Detect which cell encompasses the target text, then output its [X, Y] center coordinate. 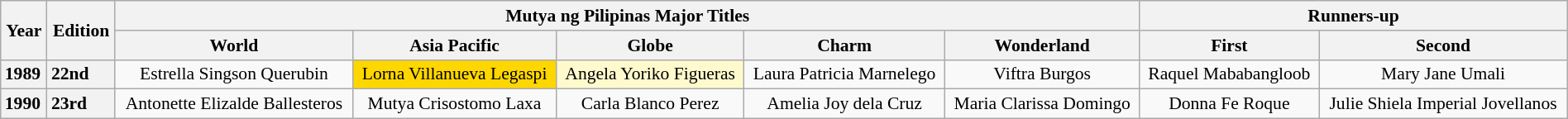
Maria Clarissa Domingo [1042, 104]
First [1229, 45]
1989 [24, 74]
Year [24, 30]
23rd [81, 104]
Julie Shiela Imperial Jovellanos [1443, 104]
Amelia Joy dela Cruz [845, 104]
1990 [24, 104]
Lorna Villanueva Legaspi [454, 74]
Viftra Burgos [1042, 74]
Wonderland [1042, 45]
Runners-up [1353, 16]
Carla Blanco Perez [650, 104]
Mary Jane Umali [1443, 74]
Estrella Singson Querubin [233, 74]
Asia Pacific [454, 45]
World [233, 45]
Laura Patricia Marnelego [845, 74]
Globe [650, 45]
Raquel Mababangloob [1229, 74]
Charm [845, 45]
Mutya Crisostomo Laxa [454, 104]
Angela Yoriko Figueras [650, 74]
Antonette Elizalde Ballesteros [233, 104]
22nd [81, 74]
Mutya ng Pilipinas Major Titles [627, 16]
Donna Fe Roque [1229, 104]
Second [1443, 45]
Edition [81, 30]
